From the cell containing the given text, extract its center point as (X, Y) coordinate. 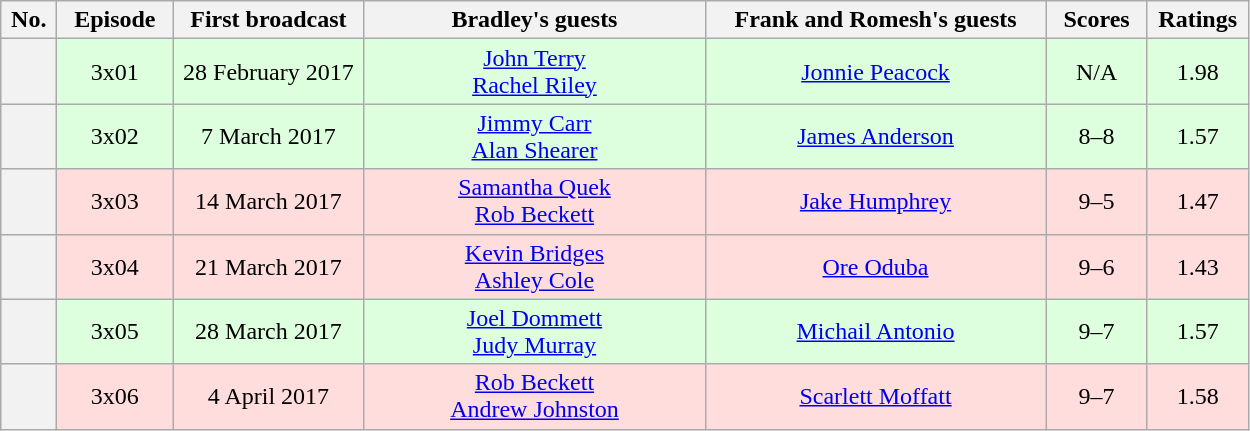
Joel DommettJudy Murray (534, 332)
John TerryRachel Riley (534, 72)
N/A (1096, 72)
9–5 (1096, 202)
Frank and Romesh's guests (876, 20)
8–8 (1096, 136)
Rob BeckettAndrew Johnston (534, 396)
First broadcast (268, 20)
Ore Oduba (876, 266)
Kevin BridgesAshley Cole (534, 266)
No. (29, 20)
Scores (1096, 20)
28 March 2017 (268, 332)
3x02 (115, 136)
Bradley's guests (534, 20)
Episode (115, 20)
1.43 (1198, 266)
1.98 (1198, 72)
Michail Antonio (876, 332)
Jimmy CarrAlan Shearer (534, 136)
James Anderson (876, 136)
1.58 (1198, 396)
3x06 (115, 396)
Scarlett Moffatt (876, 396)
1.47 (1198, 202)
3x03 (115, 202)
21 March 2017 (268, 266)
3x04 (115, 266)
4 April 2017 (268, 396)
14 March 2017 (268, 202)
9–6 (1096, 266)
Jake Humphrey (876, 202)
Ratings (1198, 20)
Samantha QuekRob Beckett (534, 202)
3x05 (115, 332)
7 March 2017 (268, 136)
28 February 2017 (268, 72)
Jonnie Peacock (876, 72)
3x01 (115, 72)
